Pinpoint the cell where the given text exists, returning its [x, y] midpoint coordinate. 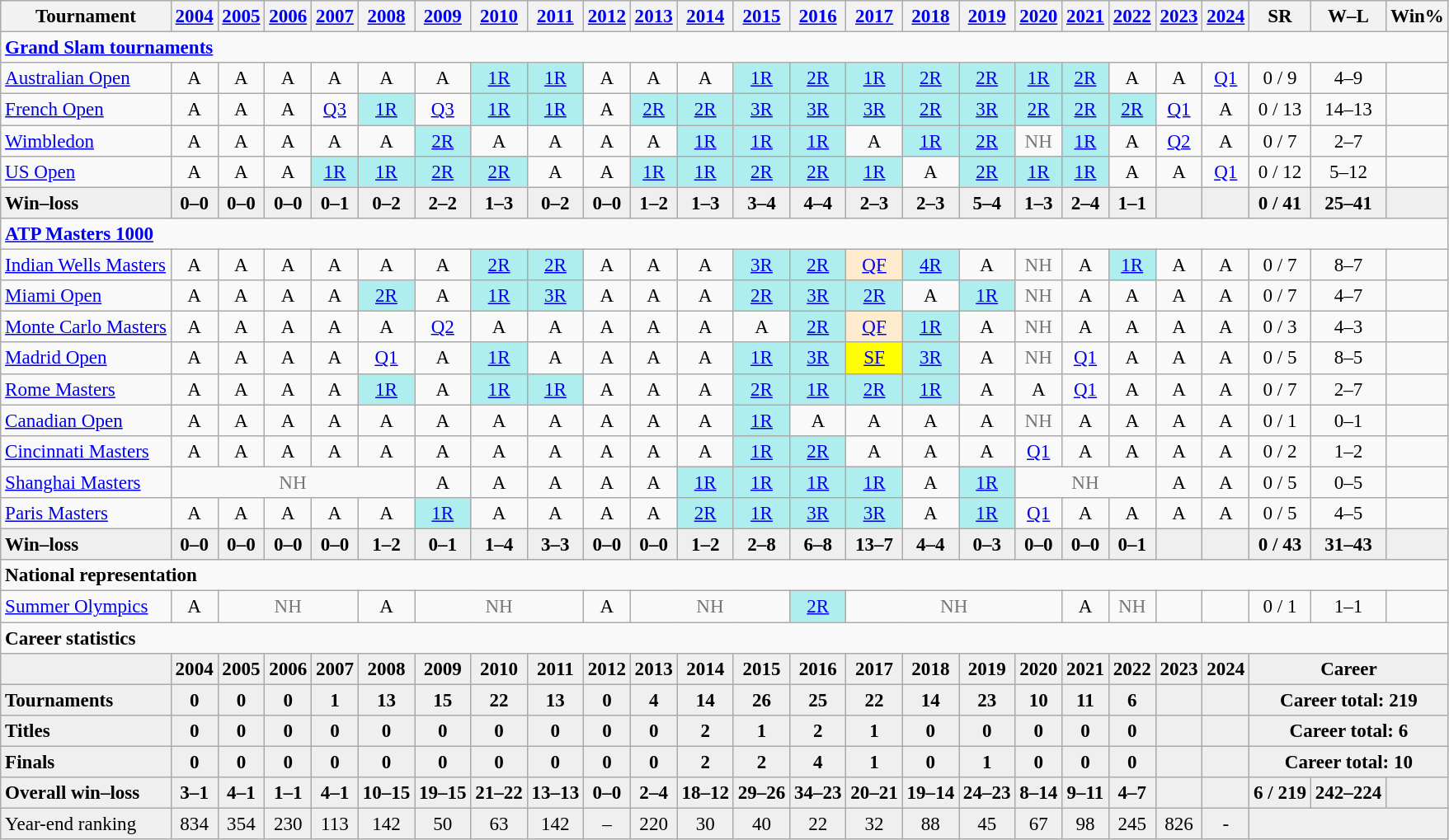
8–14 [1039, 793]
18–12 [705, 793]
US Open [86, 172]
23 [987, 700]
– [607, 824]
25 [818, 700]
Finals [86, 763]
Rome Masters [86, 389]
SR [1280, 16]
Year-end ranking [86, 824]
3–3 [555, 545]
6 [1131, 700]
Wimbledon [86, 141]
Career total: 6 [1349, 731]
21–22 [499, 793]
ATP Masters 1000 [725, 234]
Career statistics [725, 638]
6 / 219 [1280, 793]
0–3 [987, 545]
Tournament [86, 16]
Cincinnati Masters [86, 452]
25–41 [1348, 203]
SF [874, 359]
24–23 [987, 793]
0–5 [1348, 482]
88 [930, 824]
Career total: 219 [1349, 700]
0 / 9 [1280, 78]
113 [335, 824]
15 [443, 700]
French Open [86, 110]
30 [705, 824]
8–7 [1348, 265]
45 [987, 824]
0 / 2 [1280, 452]
0 / 3 [1280, 327]
4–5 [1348, 514]
834 [195, 824]
220 [653, 824]
9–11 [1085, 793]
0 / 41 [1280, 203]
13–13 [555, 793]
Paris Masters [86, 514]
- [1226, 824]
245 [1131, 824]
6–8 [818, 545]
Monte Carlo Masters [86, 327]
2–8 [761, 545]
11 [1085, 700]
Tournaments [86, 700]
50 [443, 824]
4–3 [1348, 327]
Miami Open [86, 296]
32 [874, 824]
Indian Wells Masters [86, 265]
1–4 [499, 545]
3–1 [195, 793]
Shanghai Masters [86, 482]
Australian Open [86, 78]
19–15 [443, 793]
230 [289, 824]
5–12 [1348, 172]
Madrid Open [86, 359]
4R [930, 265]
4–9 [1348, 78]
14–13 [1348, 110]
31–43 [1348, 545]
826 [1179, 824]
Titles [86, 731]
Win% [1418, 16]
0 / 12 [1280, 172]
20–21 [874, 793]
Career total: 10 [1349, 763]
0 / 13 [1280, 110]
Grand Slam tournaments [725, 48]
Summer Olympics [86, 607]
Canadian Open [86, 420]
Overall win–loss [86, 793]
3–4 [761, 203]
10 [1039, 700]
5–4 [987, 203]
10–15 [386, 793]
National representation [725, 575]
67 [1039, 824]
W–L [1348, 16]
354 [241, 824]
242–224 [1348, 793]
19–14 [930, 793]
8–5 [1348, 359]
63 [499, 824]
13–7 [874, 545]
34–23 [818, 793]
0 / 43 [1280, 545]
98 [1085, 824]
40 [761, 824]
26 [761, 700]
29–26 [761, 793]
2–2 [443, 203]
Career [1349, 669]
